Pinpoint the cell where the given text exists, returning its [x, y] midpoint coordinate. 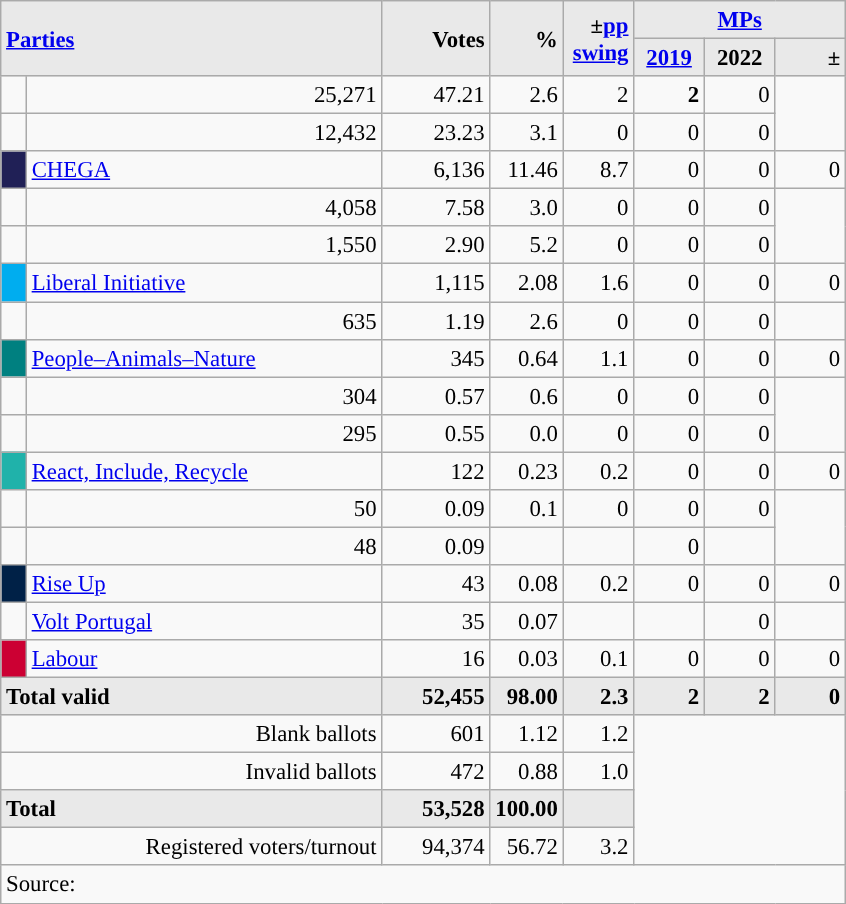
0.03 [526, 659]
3.0 [526, 208]
Liberal Initiative [204, 283]
1,550 [204, 245]
3.2 [598, 847]
0.6 [526, 396]
23.23 [436, 133]
1.1 [598, 358]
635 [204, 321]
12,432 [204, 133]
0.0 [526, 433]
People–Animals–Nature [204, 358]
1,115 [436, 283]
Registered voters/turnout [192, 847]
2022 [740, 58]
Parties [192, 38]
MPs [740, 20]
4,058 [204, 208]
Blank ballots [192, 734]
3.1 [526, 133]
1.12 [526, 734]
Labour [204, 659]
0.57 [436, 396]
47.21 [436, 95]
2.90 [436, 245]
0.07 [526, 621]
345 [436, 358]
2.3 [598, 697]
100.00 [526, 809]
48 [204, 546]
0.08 [526, 584]
5.2 [526, 245]
11.46 [526, 170]
1.6 [598, 283]
52,455 [436, 697]
94,374 [436, 847]
0.64 [526, 358]
472 [436, 772]
53,528 [436, 809]
Votes [436, 38]
React, Include, Recycle [204, 471]
6,136 [436, 170]
601 [436, 734]
Source: [424, 885]
56.72 [526, 847]
0.55 [436, 433]
304 [204, 396]
Rise Up [204, 584]
98.00 [526, 697]
± [810, 58]
50 [204, 509]
Total valid [192, 697]
35 [436, 621]
1.2 [598, 734]
Invalid ballots [192, 772]
43 [436, 584]
8.7 [598, 170]
7.58 [436, 208]
1.19 [436, 321]
Total [192, 809]
122 [436, 471]
0.23 [526, 471]
% [526, 38]
Volt Portugal [204, 621]
295 [204, 433]
0.88 [526, 772]
1.0 [598, 772]
2019 [670, 58]
±pp swing [598, 38]
16 [436, 659]
25,271 [204, 95]
2.08 [526, 283]
CHEGA [204, 170]
